Search for the cell housing the specified text and yield its [x, y] center coordinate. 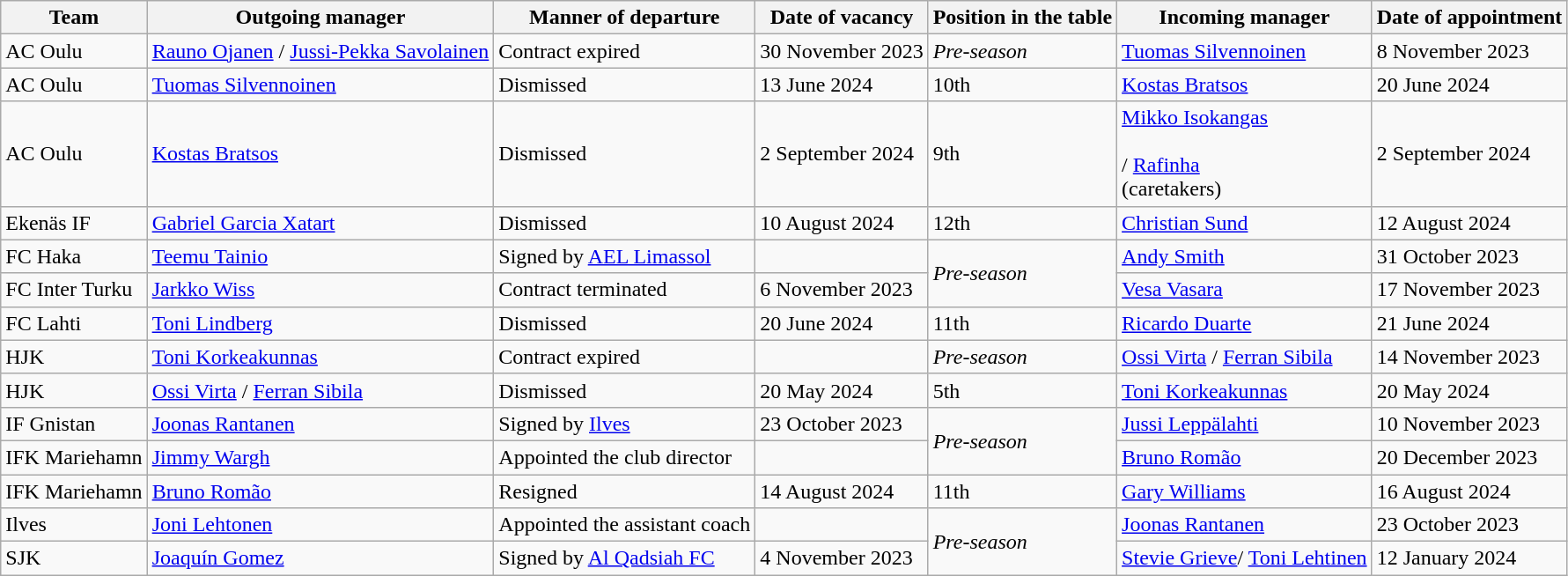
Appointed the assistant coach [625, 525]
Date of appointment [1469, 18]
IF Gnistan [74, 424]
10 November 2023 [1469, 424]
Outgoing manager [320, 18]
8 November 2023 [1469, 51]
21 June 2024 [1469, 323]
Joni Lehtonen [320, 525]
FC Haka [74, 256]
Stevie Grieve/ Toni Lehtinen [1245, 558]
5th [1022, 390]
Date of vacancy [842, 18]
Gary Williams [1245, 491]
Teemu Tainio [320, 256]
SJK [74, 558]
Ricardo Duarte [1245, 323]
4 November 2023 [842, 558]
Jarkko Wiss [320, 290]
Jussi Leppälahti [1245, 424]
Rauno Ojanen / Jussi-Pekka Savolainen [320, 51]
Joaquín Gomez [320, 558]
Vesa Vasara [1245, 290]
14 August 2024 [842, 491]
12 August 2024 [1469, 223]
12 January 2024 [1469, 558]
20 December 2023 [1469, 457]
13 June 2024 [842, 85]
Signed by AEL Limassol [625, 256]
FC Lahti [74, 323]
Andy Smith [1245, 256]
Mikko Isokangas/ Rafinha (caretakers) [1245, 153]
10th [1022, 85]
Gabriel Garcia Xatart [320, 223]
14 November 2023 [1469, 357]
31 October 2023 [1469, 256]
9th [1022, 153]
Signed by Al Qadsiah FC [625, 558]
Appointed the club director [625, 457]
Manner of departure [625, 18]
Position in the table [1022, 18]
10 August 2024 [842, 223]
Resigned [625, 491]
Signed by Ilves [625, 424]
30 November 2023 [842, 51]
Jimmy Wargh [320, 457]
FC Inter Turku [74, 290]
12th [1022, 223]
Team [74, 18]
Ekenäs IF [74, 223]
Incoming manager [1245, 18]
Christian Sund [1245, 223]
Contract terminated [625, 290]
17 November 2023 [1469, 290]
Toni Lindberg [320, 323]
Ilves [74, 525]
16 August 2024 [1469, 491]
6 November 2023 [842, 290]
